Identify which cell holds the provided text, then report its [x, y] central coordinate. 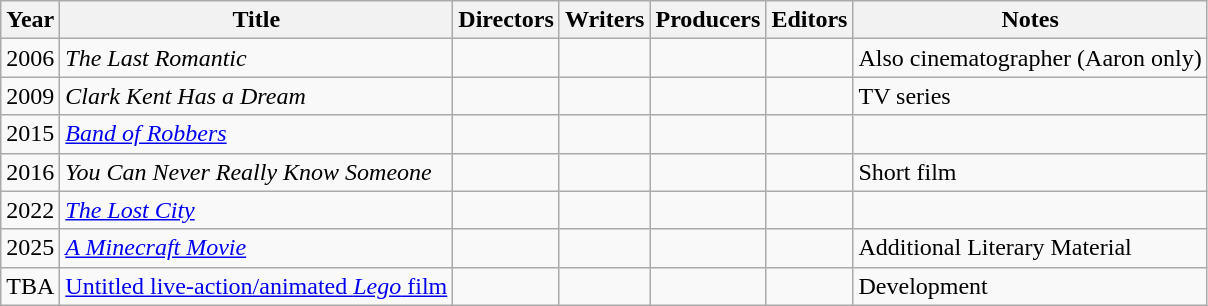
2022 [30, 210]
The Last Romantic [256, 58]
The Lost City [256, 210]
Additional Literary Material [1030, 248]
TBA [30, 286]
Writers [604, 20]
2025 [30, 248]
Development [1030, 286]
2016 [30, 172]
You Can Never Really Know Someone [256, 172]
Also cinematographer (Aaron only) [1030, 58]
Notes [1030, 20]
A Minecraft Movie [256, 248]
Directors [506, 20]
2015 [30, 134]
2006 [30, 58]
Clark Kent Has a Dream [256, 96]
Title [256, 20]
Band of Robbers [256, 134]
Untitled live-action/animated Lego film [256, 286]
TV series [1030, 96]
Short film [1030, 172]
Producers [708, 20]
Editors [810, 20]
2009 [30, 96]
Year [30, 20]
